Pinpoint the cell where the given text exists, returning its (X, Y) midpoint coordinate. 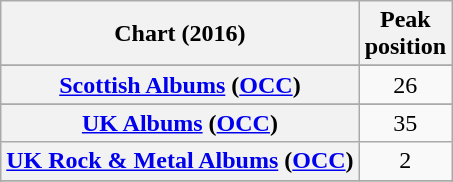
35 (405, 123)
UK Rock & Metal Albums (OCC) (180, 161)
Scottish Albums (OCC) (180, 85)
26 (405, 85)
Chart (2016) (180, 34)
2 (405, 161)
UK Albums (OCC) (180, 123)
Peak position (405, 34)
